From the cell containing the given text, extract its center point as (X, Y) coordinate. 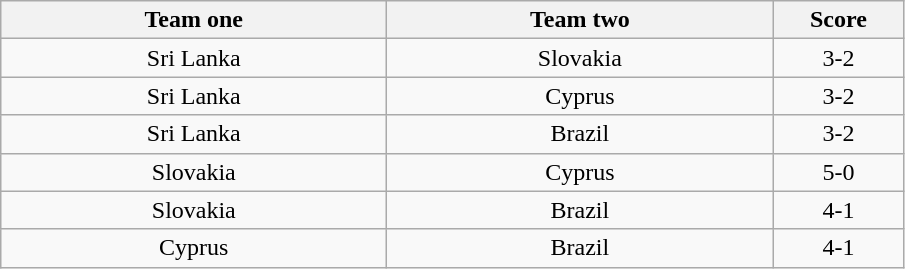
Team one (194, 20)
Score (838, 20)
Team two (580, 20)
5-0 (838, 172)
